From the cell containing the given text, extract its center point as (X, Y) coordinate. 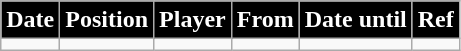
Date (30, 20)
Position (107, 20)
Player (193, 20)
Date until (356, 20)
From (265, 20)
Ref (436, 20)
